From the cell containing the given text, extract its center point as [x, y] coordinate. 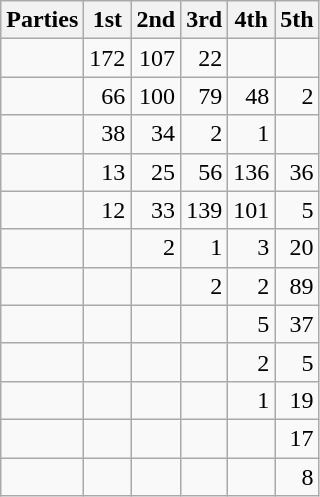
20 [297, 248]
22 [204, 58]
4th [252, 20]
101 [252, 210]
36 [297, 172]
136 [252, 172]
107 [156, 58]
66 [108, 96]
3rd [204, 20]
5th [297, 20]
2nd [156, 20]
12 [108, 210]
17 [297, 438]
33 [156, 210]
56 [204, 172]
1st [108, 20]
139 [204, 210]
19 [297, 400]
13 [108, 172]
38 [108, 134]
48 [252, 96]
34 [156, 134]
8 [297, 477]
Parties [42, 20]
79 [204, 96]
172 [108, 58]
3 [252, 248]
25 [156, 172]
100 [156, 96]
37 [297, 324]
89 [297, 286]
